Search for the cell housing the specified text and yield its [X, Y] center coordinate. 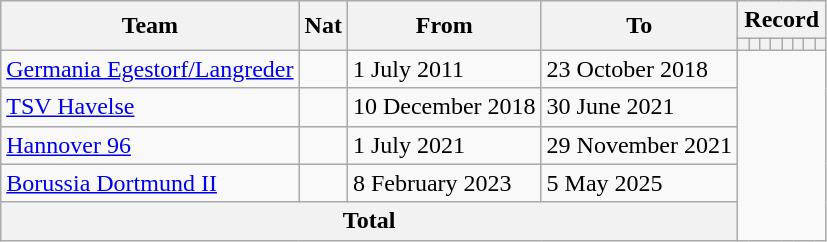
1 July 2011 [444, 69]
Nat [323, 26]
Borussia Dortmund II [150, 183]
Team [150, 26]
8 February 2023 [444, 183]
23 October 2018 [639, 69]
29 November 2021 [639, 145]
To [639, 26]
1 July 2021 [444, 145]
30 June 2021 [639, 107]
5 May 2025 [639, 183]
Record [781, 20]
Hannover 96 [150, 145]
From [444, 26]
Germania Egestorf/Langreder [150, 69]
Total [370, 221]
10 December 2018 [444, 107]
TSV Havelse [150, 107]
